Pinpoint the cell where the given text exists, returning its [x, y] midpoint coordinate. 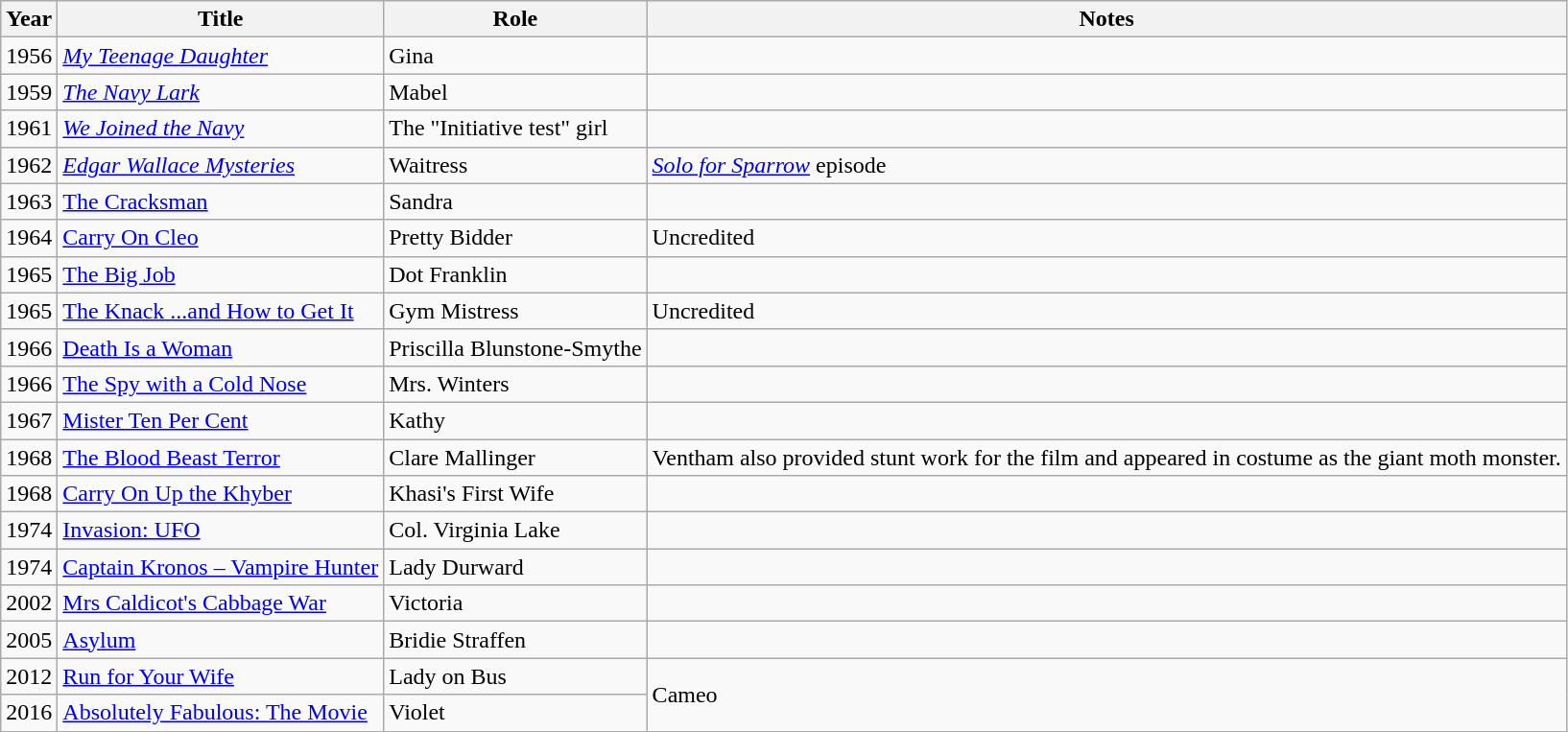
Waitress [515, 165]
Carry On Cleo [221, 238]
2002 [29, 603]
The Blood Beast Terror [221, 458]
1959 [29, 92]
Mabel [515, 92]
Carry On Up the Khyber [221, 494]
Captain Kronos – Vampire Hunter [221, 567]
We Joined the Navy [221, 129]
1967 [29, 420]
Mister Ten Per Cent [221, 420]
Year [29, 19]
2016 [29, 713]
Priscilla Blunstone-Smythe [515, 347]
Edgar Wallace Mysteries [221, 165]
The Spy with a Cold Nose [221, 384]
The Cracksman [221, 201]
Title [221, 19]
Role [515, 19]
2012 [29, 676]
1963 [29, 201]
Gina [515, 56]
Clare Mallinger [515, 458]
The Knack ...and How to Get It [221, 311]
Asylum [221, 640]
1964 [29, 238]
1961 [29, 129]
1962 [29, 165]
My Teenage Daughter [221, 56]
Victoria [515, 603]
1956 [29, 56]
Gym Mistress [515, 311]
Absolutely Fabulous: The Movie [221, 713]
Bridie Straffen [515, 640]
Solo for Sparrow episode [1106, 165]
Invasion: UFO [221, 531]
Kathy [515, 420]
Sandra [515, 201]
Mrs. Winters [515, 384]
Dot Franklin [515, 274]
The Navy Lark [221, 92]
Pretty Bidder [515, 238]
Notes [1106, 19]
2005 [29, 640]
Lady Durward [515, 567]
Lady on Bus [515, 676]
Cameo [1106, 695]
Violet [515, 713]
Mrs Caldicot's Cabbage War [221, 603]
The "Initiative test" girl [515, 129]
Run for Your Wife [221, 676]
The Big Job [221, 274]
Col. Virginia Lake [515, 531]
Khasi's First Wife [515, 494]
Ventham also provided stunt work for the film and appeared in costume as the giant moth monster. [1106, 458]
Death Is a Woman [221, 347]
